Capture the cell that displays the provided text and extract its [x, y] central coordinate. 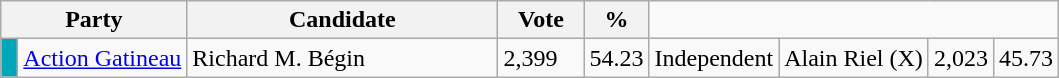
Independent [714, 58]
Action Gatineau [102, 58]
Alain Riel (X) [854, 58]
Vote [541, 20]
45.73 [1026, 58]
2,023 [960, 58]
Candidate [342, 20]
Richard M. Bégin [342, 58]
% [616, 20]
2,399 [541, 58]
Party [94, 20]
54.23 [616, 58]
